Scan for the cell matching the given text and deliver its [x, y] coordinate at center. 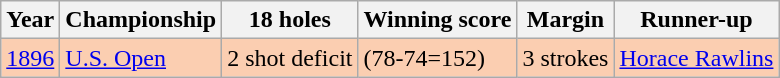
(78-74=152) [438, 58]
3 strokes [566, 58]
Runner-up [696, 20]
Margin [566, 20]
18 holes [290, 20]
Year [30, 20]
1896 [30, 58]
U.S. Open [141, 58]
2 shot deficit [290, 58]
Horace Rawlins [696, 58]
Winning score [438, 20]
Championship [141, 20]
